Detect which cell encompasses the target text, then output its [x, y] center coordinate. 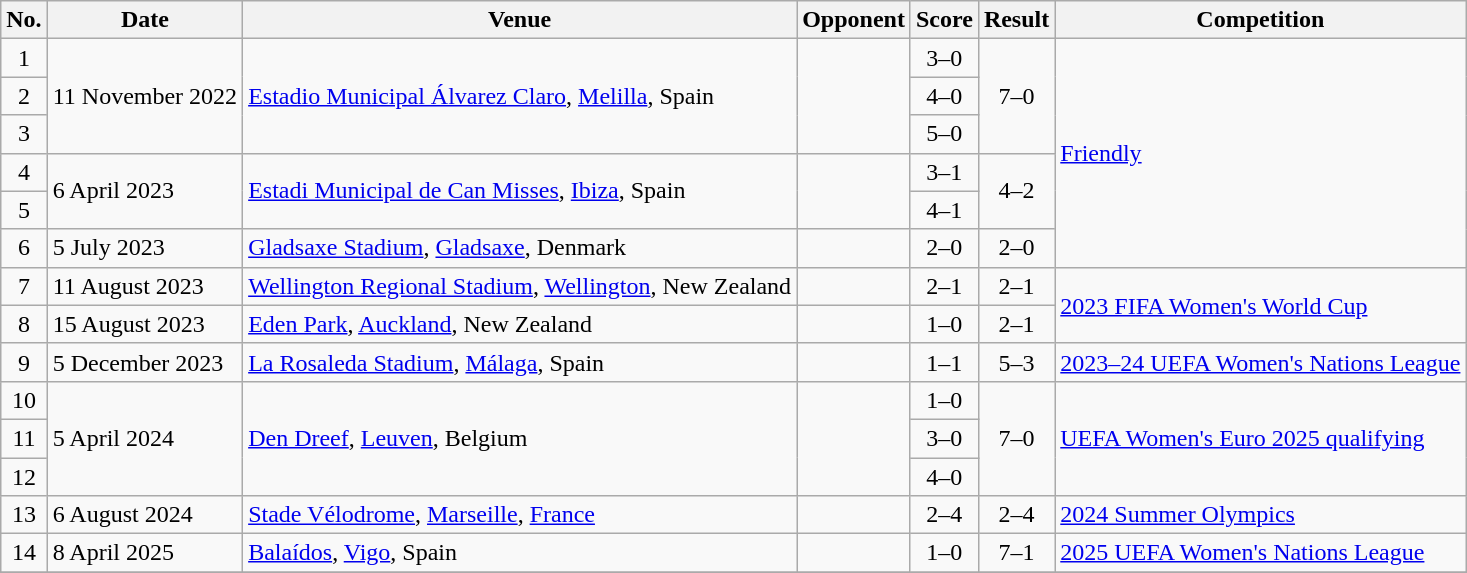
10 [24, 400]
Stade Vélodrome, Marseille, France [520, 515]
6 April 2023 [144, 191]
11 November 2022 [144, 96]
Eden Park, Auckland, New Zealand [520, 324]
Estadio Municipal Álvarez Claro, Melilla, Spain [520, 96]
13 [24, 515]
11 August 2023 [144, 286]
5–3 [1016, 362]
2023 FIFA Women's World Cup [1260, 305]
8 April 2025 [144, 553]
4–1 [944, 210]
1 [24, 58]
3 [24, 134]
12 [24, 477]
5 [24, 210]
5 April 2024 [144, 438]
Venue [520, 20]
Result [1016, 20]
15 August 2023 [144, 324]
2024 Summer Olympics [1260, 515]
5 December 2023 [144, 362]
Balaídos, Vigo, Spain [520, 553]
Score [944, 20]
2023–24 UEFA Women's Nations League [1260, 362]
4–2 [1016, 191]
Opponent [854, 20]
7 [24, 286]
14 [24, 553]
2025 UEFA Women's Nations League [1260, 553]
11 [24, 438]
UEFA Women's Euro 2025 qualifying [1260, 438]
8 [24, 324]
5–0 [944, 134]
7–1 [1016, 553]
Competition [1260, 20]
5 July 2023 [144, 248]
La Rosaleda Stadium, Málaga, Spain [520, 362]
Estadi Municipal de Can Misses, Ibiza, Spain [520, 191]
2 [24, 96]
Gladsaxe Stadium, Gladsaxe, Denmark [520, 248]
6 August 2024 [144, 515]
Den Dreef, Leuven, Belgium [520, 438]
Date [144, 20]
1–1 [944, 362]
3–1 [944, 172]
No. [24, 20]
4 [24, 172]
Wellington Regional Stadium, Wellington, New Zealand [520, 286]
6 [24, 248]
9 [24, 362]
Friendly [1260, 153]
